Search for the cell housing the specified text and yield its [X, Y] center coordinate. 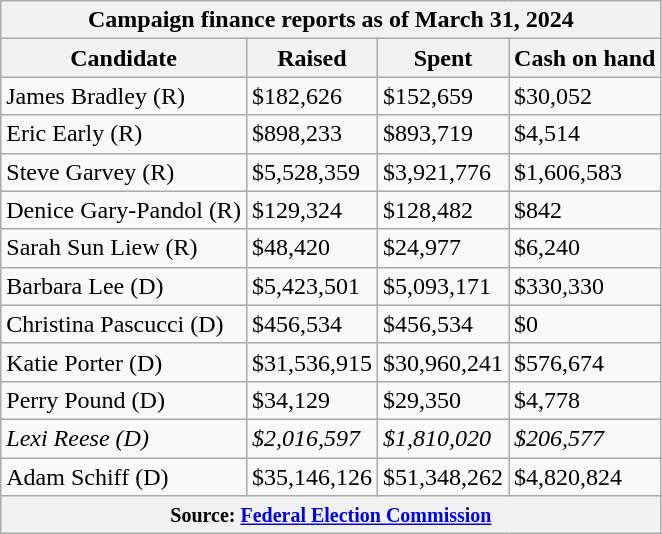
Barbara Lee (D) [124, 286]
Perry Pound (D) [124, 400]
Denice Gary-Pandol (R) [124, 210]
$5,093,171 [442, 286]
$893,719 [442, 134]
$3,921,776 [442, 172]
Spent [442, 58]
$35,146,126 [312, 477]
Steve Garvey (R) [124, 172]
$30,960,241 [442, 362]
$29,350 [442, 400]
Campaign finance reports as of March 31, 2024 [331, 20]
$1,810,020 [442, 438]
Raised [312, 58]
$898,233 [312, 134]
$4,514 [585, 134]
James Bradley (R) [124, 96]
$2,016,597 [312, 438]
$206,577 [585, 438]
$5,528,359 [312, 172]
$51,348,262 [442, 477]
$576,674 [585, 362]
$48,420 [312, 248]
Sarah Sun Liew (R) [124, 248]
Katie Porter (D) [124, 362]
$152,659 [442, 96]
Lexi Reese (D) [124, 438]
$24,977 [442, 248]
$128,482 [442, 210]
$5,423,501 [312, 286]
$182,626 [312, 96]
$34,129 [312, 400]
Candidate [124, 58]
Christina Pascucci (D) [124, 324]
Cash on hand [585, 58]
$1,606,583 [585, 172]
$4,778 [585, 400]
Eric Early (R) [124, 134]
$842 [585, 210]
$6,240 [585, 248]
Source: Federal Election Commission [331, 515]
$129,324 [312, 210]
$0 [585, 324]
Adam Schiff (D) [124, 477]
$330,330 [585, 286]
$30,052 [585, 96]
$31,536,915 [312, 362]
$4,820,824 [585, 477]
